Return (X, Y) of the center of cell containing provided text 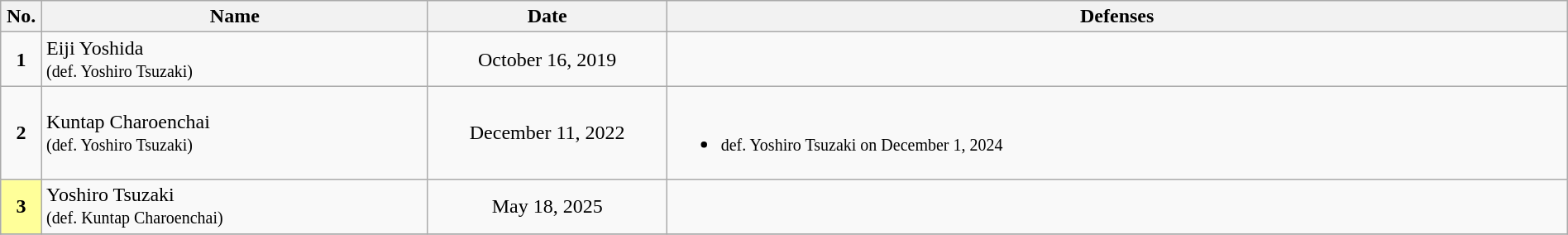
December 11, 2022 (547, 132)
May 18, 2025 (547, 207)
Kuntap Charoenchai (def. Yoshiro Tsuzaki) (235, 132)
Eiji Yoshida (def. Yoshiro Tsuzaki) (235, 60)
2 (22, 132)
Date (547, 17)
October 16, 2019 (547, 60)
def. Yoshiro Tsuzaki on December 1, 2024 (1116, 132)
3 (22, 207)
No. (22, 17)
Name (235, 17)
Yoshiro Tsuzaki (def. Kuntap Charoenchai) (235, 207)
1 (22, 60)
Defenses (1116, 17)
